Determine the (X, Y) coordinate at the center of the cell enclosing the given text.  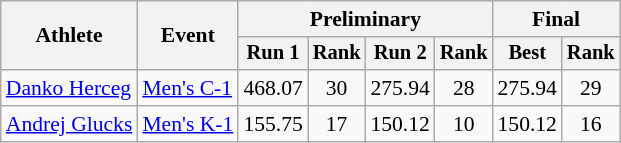
Final (556, 19)
Event (188, 36)
Run 2 (400, 54)
29 (591, 88)
30 (337, 88)
17 (337, 124)
28 (464, 88)
468.07 (272, 88)
16 (591, 124)
Danko Herceg (70, 88)
Men's K-1 (188, 124)
Best (526, 54)
Andrej Glucks (70, 124)
Athlete (70, 36)
10 (464, 124)
Run 1 (272, 54)
155.75 (272, 124)
Preliminary (365, 19)
Men's C-1 (188, 88)
